Capture the cell that displays the provided text and extract its [X, Y] central coordinate. 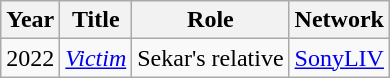
Network [339, 20]
Victim [96, 58]
Title [96, 20]
2022 [30, 58]
Role [210, 20]
Year [30, 20]
SonyLIV [339, 58]
Sekar's relative [210, 58]
